Detect which cell encompasses the target text, then output its (X, Y) center coordinate. 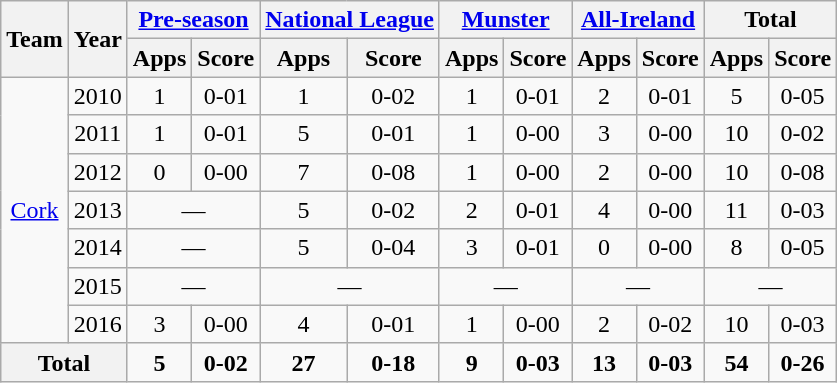
11 (736, 210)
0-26 (803, 362)
2013 (98, 210)
0-04 (393, 248)
13 (604, 362)
2014 (98, 248)
Year (98, 39)
National League (350, 20)
Team (35, 39)
Cork (35, 210)
0-18 (393, 362)
2015 (98, 286)
9 (471, 362)
2016 (98, 324)
2010 (98, 96)
8 (736, 248)
2012 (98, 172)
Pre-season (193, 20)
27 (304, 362)
Munster (505, 20)
All-Ireland (638, 20)
7 (304, 172)
54 (736, 362)
2011 (98, 134)
